Detect which cell encompasses the target text, then output its [x, y] center coordinate. 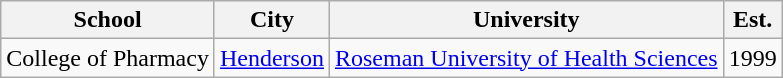
Est. [752, 20]
College of Pharmacy [108, 58]
Henderson [272, 58]
City [272, 20]
School [108, 20]
1999 [752, 58]
University [526, 20]
Roseman University of Health Sciences [526, 58]
